Scan for the cell matching the given text and deliver its [x, y] coordinate at center. 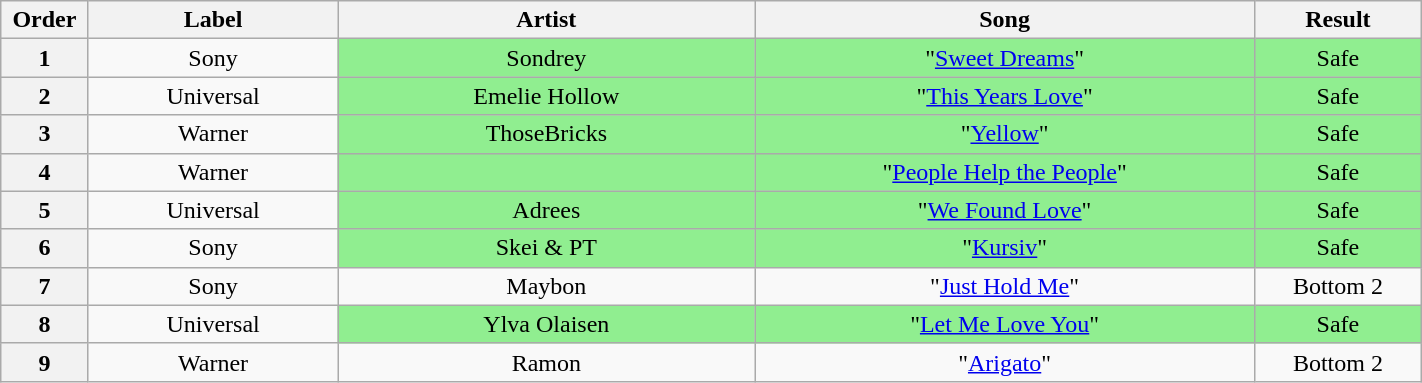
Song [1005, 20]
"Let Me Love You" [1005, 324]
"Kursiv" [1005, 248]
8 [44, 324]
Adrees [546, 210]
Maybon [546, 286]
Sondrey [546, 58]
2 [44, 96]
ThoseBricks [546, 134]
"We Found Love" [1005, 210]
"Yellow" [1005, 134]
"Just Hold Me" [1005, 286]
"Arigato" [1005, 362]
6 [44, 248]
Artist [546, 20]
7 [44, 286]
Label [213, 20]
Ylva Olaisen [546, 324]
Order [44, 20]
Emelie Hollow [546, 96]
Ramon [546, 362]
1 [44, 58]
5 [44, 210]
"People Help the People" [1005, 172]
3 [44, 134]
Result [1338, 20]
9 [44, 362]
Skei & PT [546, 248]
"This Years Love" [1005, 96]
4 [44, 172]
"Sweet Dreams" [1005, 58]
